Extract the [X, Y] coordinate from the center of the cell holding the provided text.  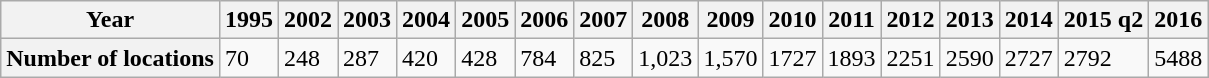
1,023 [666, 58]
420 [426, 58]
2005 [486, 20]
2014 [1028, 20]
2016 [1178, 20]
428 [486, 58]
5488 [1178, 58]
2727 [1028, 58]
Year [110, 20]
Number of locations [110, 58]
825 [604, 58]
2012 [910, 20]
2009 [730, 20]
2002 [308, 20]
1893 [852, 58]
1727 [792, 58]
2013 [970, 20]
2008 [666, 20]
287 [368, 58]
784 [544, 58]
2590 [970, 58]
2792 [1103, 58]
2010 [792, 20]
2011 [852, 20]
2007 [604, 20]
2003 [368, 20]
2015 q2 [1103, 20]
248 [308, 58]
70 [248, 58]
2004 [426, 20]
1,570 [730, 58]
1995 [248, 20]
2251 [910, 58]
2006 [544, 20]
